Return (x, y) of the center of cell containing provided text 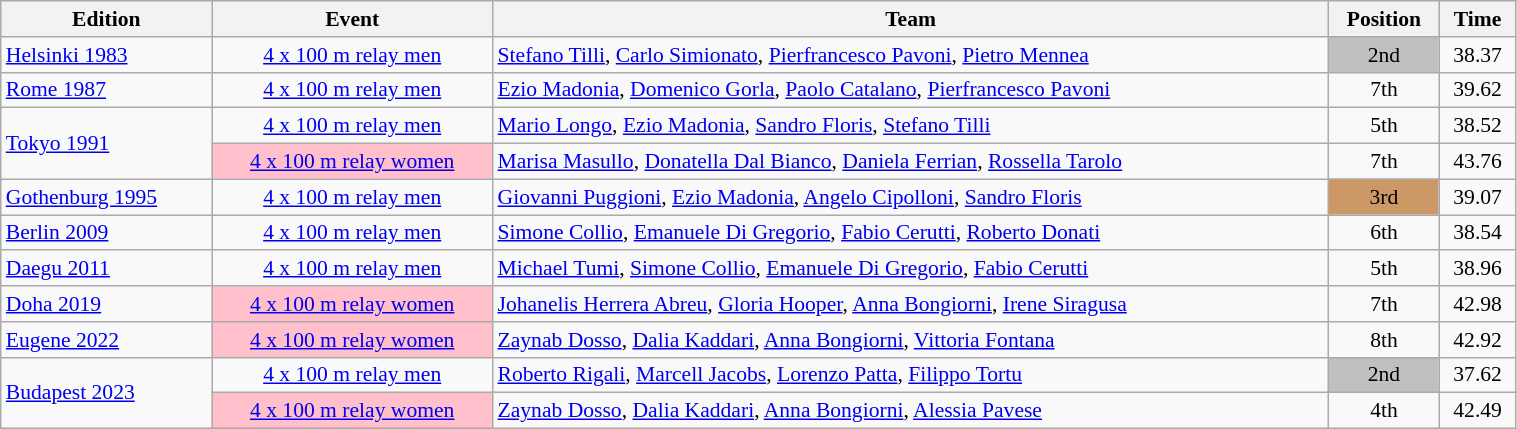
Stefano Tilli, Carlo Simionato, Pierfrancesco Pavoni, Pietro Mennea (910, 55)
4th (1384, 411)
3rd (1384, 197)
8th (1384, 340)
Ezio Madonia, Domenico Gorla, Paolo Catalano, Pierfrancesco Pavoni (910, 90)
Tokyo 1991 (106, 144)
42.92 (1478, 340)
Zaynab Dosso, Dalia Kaddari, Anna Bongiorni, Alessia Pavese (910, 411)
42.49 (1478, 411)
Edition (106, 19)
Zaynab Dosso, Dalia Kaddari, Anna Bongiorni, Vittoria Fontana (910, 340)
Time (1478, 19)
Position (1384, 19)
Roberto Rigali, Marcell Jacobs, Lorenzo Patta, Filippo Tortu (910, 375)
39.62 (1478, 90)
Helsinki 1983 (106, 55)
Johanelis Herrera Abreu, Gloria Hooper, Anna Bongiorni, Irene Siragusa (910, 304)
37.62 (1478, 375)
38.54 (1478, 233)
42.98 (1478, 304)
43.76 (1478, 162)
Giovanni Puggioni, Ezio Madonia, Angelo Cipolloni, Sandro Floris (910, 197)
Budapest 2023 (106, 392)
6th (1384, 233)
Team (910, 19)
Daegu 2011 (106, 269)
39.07 (1478, 197)
Michael Tumi, Simone Collio, Emanuele Di Gregorio, Fabio Cerutti (910, 269)
38.52 (1478, 126)
Doha 2019 (106, 304)
Simone Collio, Emanuele Di Gregorio, Fabio Cerutti, Roberto Donati (910, 233)
Gothenburg 1995 (106, 197)
Mario Longo, Ezio Madonia, Sandro Floris, Stefano Tilli (910, 126)
38.96 (1478, 269)
Berlin 2009 (106, 233)
Marisa Masullo, Donatella Dal Bianco, Daniela Ferrian, Rossella Tarolo (910, 162)
Rome 1987 (106, 90)
Event (352, 19)
38.37 (1478, 55)
Eugene 2022 (106, 340)
